Capture the cell that displays the provided text and extract its (x, y) central coordinate. 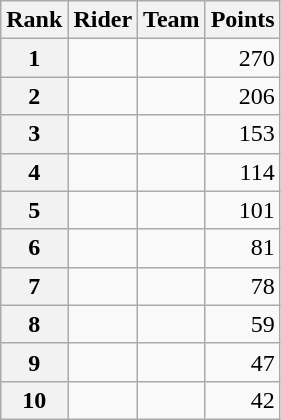
10 (34, 400)
59 (242, 324)
4 (34, 172)
153 (242, 134)
5 (34, 210)
101 (242, 210)
270 (242, 58)
1 (34, 58)
Points (242, 20)
81 (242, 248)
7 (34, 286)
Rider (103, 20)
8 (34, 324)
2 (34, 96)
6 (34, 248)
3 (34, 134)
Rank (34, 20)
114 (242, 172)
Team (172, 20)
47 (242, 362)
9 (34, 362)
206 (242, 96)
42 (242, 400)
78 (242, 286)
